Find where the given text appears and provide that cell's center as (x, y) coordinate. 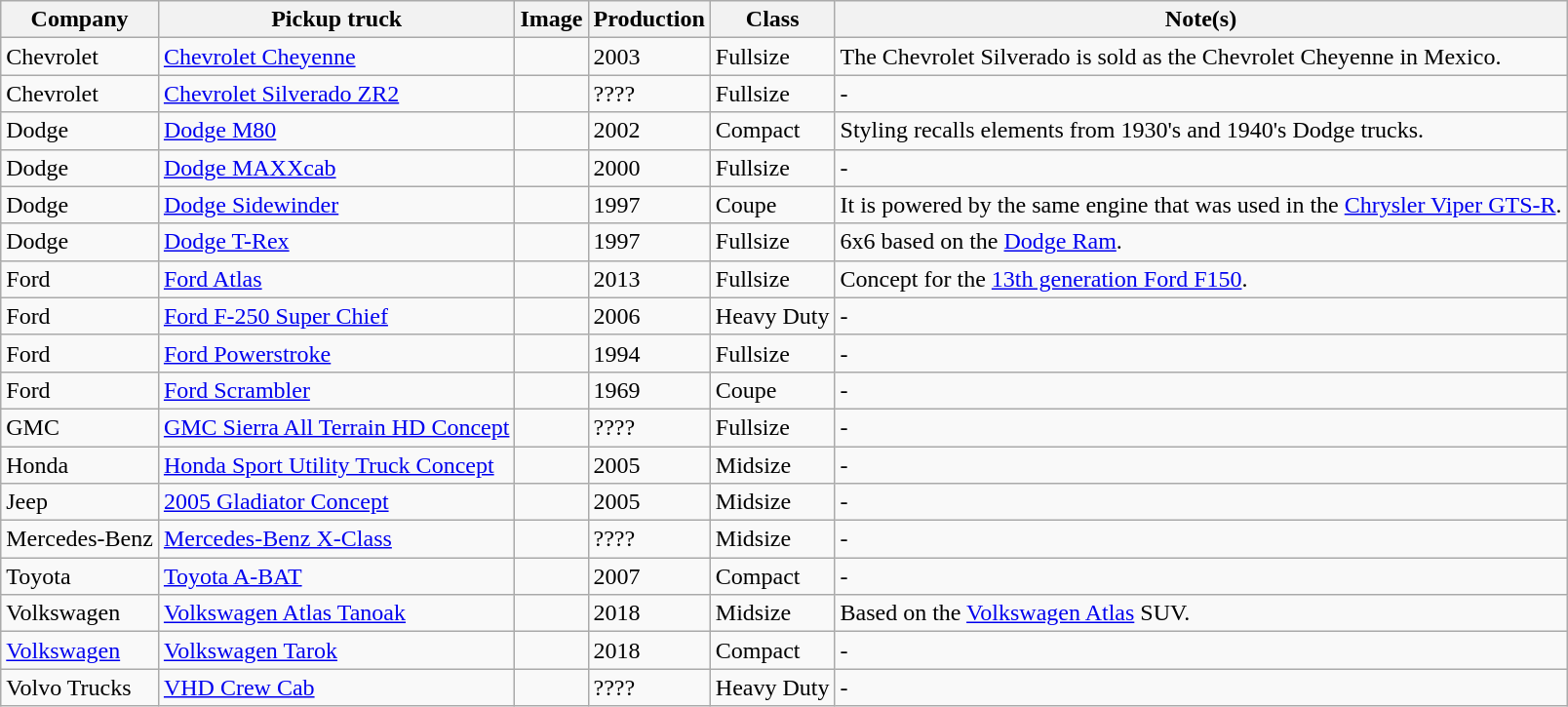
Chevrolet Cheyenne (336, 57)
Dodge M80 (336, 131)
2000 (649, 168)
2013 (649, 279)
Class (772, 20)
Concept for the 13th generation Ford F150. (1201, 279)
Chevrolet Silverado ZR2 (336, 94)
Dodge MAXXcab (336, 168)
VHD Crew Cab (336, 687)
Toyota A-BAT (336, 576)
2007 (649, 576)
6x6 based on the Dodge Ram. (1201, 242)
2006 (649, 316)
Based on the Volkswagen Atlas SUV. (1201, 613)
Image (552, 20)
2003 (649, 57)
Mercedes-Benz (80, 539)
Honda Sport Utility Truck Concept (336, 465)
Ford Powerstroke (336, 353)
Ford F-250 Super Chief (336, 316)
GMC Sierra All Terrain HD Concept (336, 427)
Note(s) (1201, 20)
Dodge Sidewinder (336, 205)
Mercedes-Benz X-Class (336, 539)
GMC (80, 427)
1969 (649, 390)
Volkswagen Atlas Tanoak (336, 613)
Company (80, 20)
Dodge T-Rex (336, 242)
2002 (649, 131)
1994 (649, 353)
Production (649, 20)
Toyota (80, 576)
Volkswagen Tarok (336, 650)
Volvo Trucks (80, 687)
Ford Scrambler (336, 390)
The Chevrolet Silverado is sold as the Chevrolet Cheyenne in Mexico. (1201, 57)
Styling recalls elements from 1930's and 1940's Dodge trucks. (1201, 131)
Jeep (80, 502)
Pickup truck (336, 20)
2005 Gladiator Concept (336, 502)
Honda (80, 465)
It is powered by the same engine that was used in the Chrysler Viper GTS-R. (1201, 205)
Ford Atlas (336, 279)
